Locate the cell with the specified text and output its [X, Y] center coordinate. 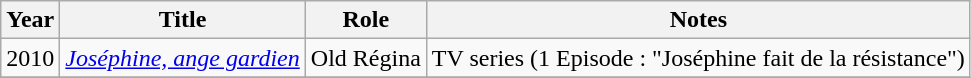
Year [30, 20]
Notes [698, 20]
Old Régina [366, 58]
TV series (1 Episode : "Joséphine fait de la résistance") [698, 58]
Role [366, 20]
2010 [30, 58]
Joséphine, ange gardien [182, 58]
Title [182, 20]
